Search for the cell housing the specified text and yield its (x, y) center coordinate. 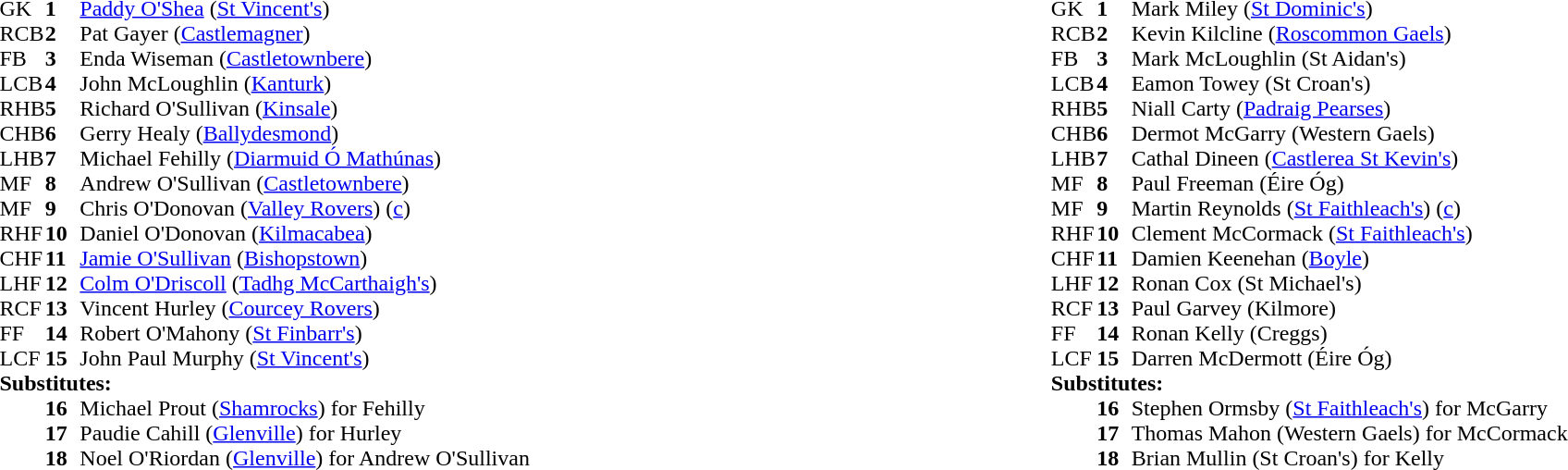
Damien Keenehan (Boyle) (1350, 259)
Niall Carty (Padraig Pearses) (1350, 109)
Martin Reynolds (St Faithleach's) (c) (1350, 209)
Robert O'Mahony (St Finbarr's) (305, 333)
Jamie O'Sullivan (Bishopstown) (305, 259)
Thomas Mahon (Western Gaels) for McCormack (1350, 433)
Pat Gayer (Castlemagner) (305, 33)
Michael Prout (Shamrocks) for Fehilly (305, 409)
Darren McDermott (Éire Óg) (1350, 359)
Stephen Ormsby (St Faithleach's) for McGarry (1350, 409)
Chris O'Donovan (Valley Rovers) (c) (305, 209)
Kevin Kilcline (Roscommon Gaels) (1350, 33)
John McLoughlin (Kanturk) (305, 83)
Andrew O'Sullivan (Castletownbere) (305, 183)
Colm O'Driscoll (Tadhg McCarthaigh's) (305, 283)
Eamon Towey (St Croan's) (1350, 83)
Daniel O'Donovan (Kilmacabea) (305, 233)
Richard O'Sullivan (Kinsale) (305, 109)
Paudie Cahill (Glenville) for Hurley (305, 433)
Dermot McGarry (Western Gaels) (1350, 133)
Vincent Hurley (Courcey Rovers) (305, 309)
Gerry Healy (Ballydesmond) (305, 133)
Ronan Kelly (Creggs) (1350, 333)
Clement McCormack (St Faithleach's) (1350, 233)
Enda Wiseman (Castletownbere) (305, 59)
Michael Fehilly (Diarmuid Ó Mathúnas) (305, 159)
Mark McLoughlin (St Aidan's) (1350, 59)
Paul Garvey (Kilmore) (1350, 309)
Paul Freeman (Éire Óg) (1350, 183)
Cathal Dineen (Castlerea St Kevin's) (1350, 159)
John Paul Murphy (St Vincent's) (305, 359)
Ronan Cox (St Michael's) (1350, 283)
